Output the (x, y) coordinate of the center of the cell containing the given text.  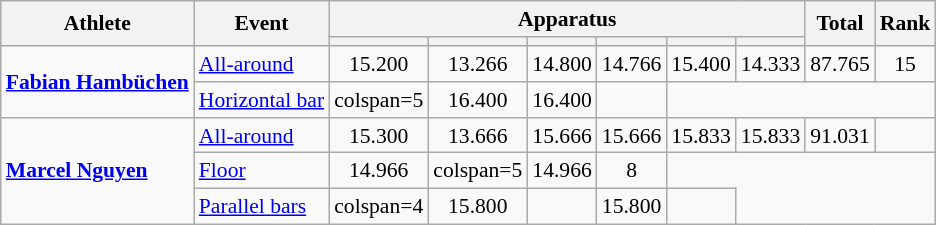
13.666 (478, 136)
91.031 (840, 136)
Event (262, 24)
colspan=4 (378, 207)
Fabian Hambüchen (98, 82)
Athlete (98, 24)
Total (840, 24)
14.333 (770, 64)
8 (632, 171)
14.800 (562, 64)
14.766 (632, 64)
13.266 (478, 64)
15 (906, 64)
Parallel bars (262, 207)
Apparatus (567, 19)
Rank (906, 24)
Floor (262, 171)
Horizontal bar (262, 100)
15.300 (378, 136)
Marcel Nguyen (98, 172)
87.765 (840, 64)
15.400 (700, 64)
15.200 (378, 64)
